Detect which cell encompasses the target text, then output its [X, Y] center coordinate. 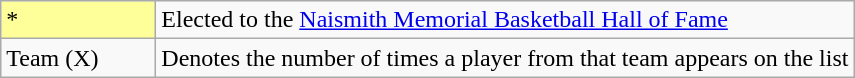
* [78, 20]
Team (X) [78, 58]
Denotes the number of times a player from that team appears on the list [505, 58]
Elected to the Naismith Memorial Basketball Hall of Fame [505, 20]
